Capture the cell that displays the provided text and extract its (X, Y) central coordinate. 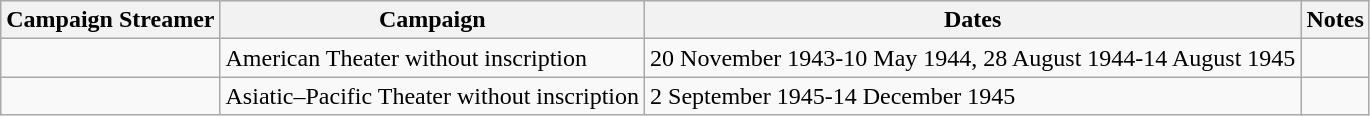
Asiatic–Pacific Theater without inscription (432, 96)
American Theater without inscription (432, 58)
Campaign Streamer (110, 20)
Notes (1335, 20)
Campaign (432, 20)
2 September 1945-14 December 1945 (973, 96)
Dates (973, 20)
20 November 1943-10 May 1944, 28 August 1944-14 August 1945 (973, 58)
